Find where the given text appears and provide that cell's center as [X, Y] coordinate. 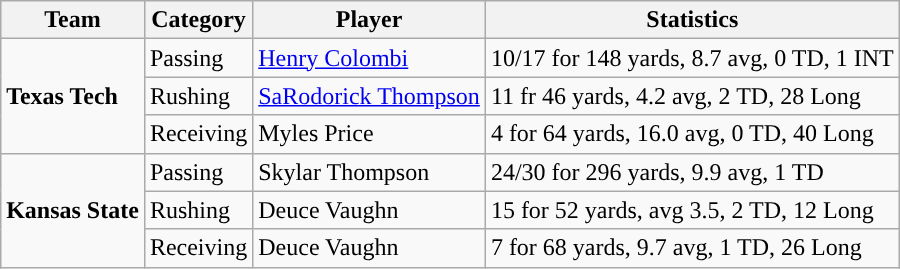
4 for 64 yards, 16.0 avg, 0 TD, 40 Long [692, 134]
Texas Tech [73, 96]
15 for 52 yards, avg 3.5, 2 TD, 12 Long [692, 210]
Henry Colombi [370, 58]
Team [73, 20]
Statistics [692, 20]
Category [198, 20]
7 for 68 yards, 9.7 avg, 1 TD, 26 Long [692, 248]
Myles Price [370, 134]
Player [370, 20]
10/17 for 148 yards, 8.7 avg, 0 TD, 1 INT [692, 58]
Kansas State [73, 210]
24/30 for 296 yards, 9.9 avg, 1 TD [692, 172]
11 fr 46 yards, 4.2 avg, 2 TD, 28 Long [692, 96]
SaRodorick Thompson [370, 96]
Skylar Thompson [370, 172]
